For the text-containing cell, return its midpoint in (X, Y) coordinate format. 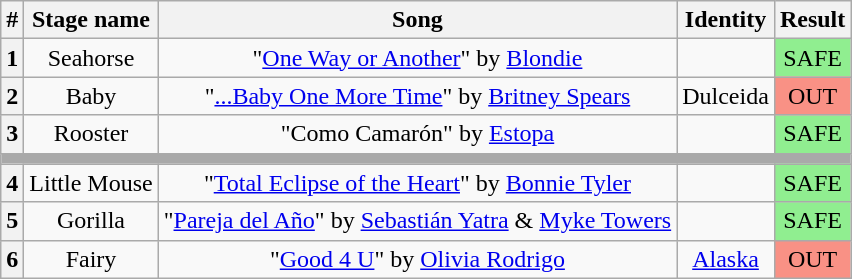
Result (812, 20)
Alaska (726, 259)
Dulceida (726, 96)
"...Baby One More Time" by Britney Spears (417, 96)
"One Way or Another" by Blondie (417, 58)
4 (12, 183)
3 (12, 134)
Song (417, 20)
Seahorse (91, 58)
"Como Camarón" by Estopa (417, 134)
"Pareja del Año" by Sebastián Yatra & Myke Towers (417, 221)
Gorilla (91, 221)
Identity (726, 20)
5 (12, 221)
1 (12, 58)
Stage name (91, 20)
6 (12, 259)
Fairy (91, 259)
Little Mouse (91, 183)
Baby (91, 96)
"Good 4 U" by Olivia Rodrigo (417, 259)
"Total Eclipse of the Heart" by Bonnie Tyler (417, 183)
# (12, 20)
2 (12, 96)
Rooster (91, 134)
